Output the (x, y) coordinate of the center of the cell containing the given text.  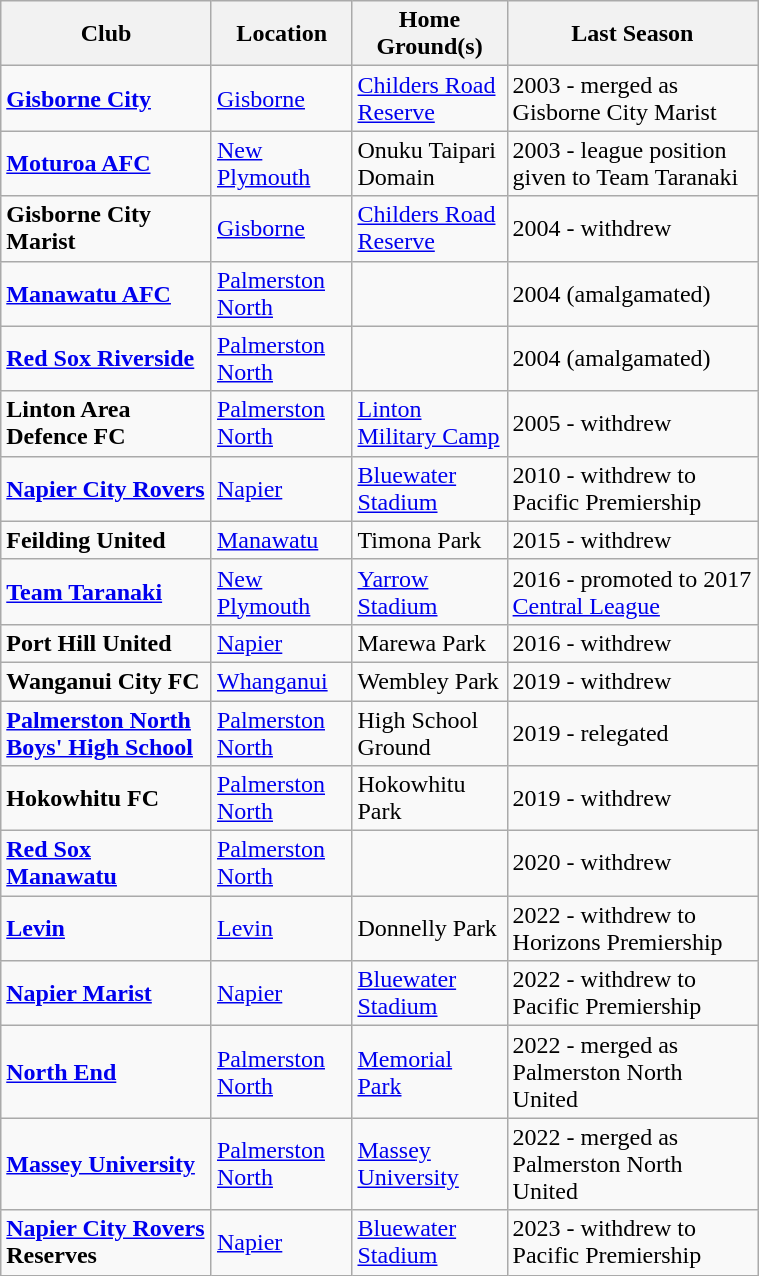
2005 - withdrew (632, 424)
Gisborne City (106, 98)
2003 - merged as Gisborne City Marist (632, 98)
2020 - withdrew (632, 864)
Napier Marist (106, 994)
2022 - withdrew to Horizons Premiership (632, 928)
Wembley Park (430, 681)
Yarrow Stadium (430, 592)
2004 - withdrew (632, 228)
Napier City Rovers Reserves (106, 1242)
Moturoa AFC (106, 164)
Feilding United (106, 540)
Red Sox Manawatu (106, 864)
Wanganui City FC (106, 681)
2022 - withdrew to Pacific Premiership (632, 994)
Palmerston North Boys' High School (106, 732)
2003 - league position given to Team Taranaki (632, 164)
2016 - promoted to 2017 Central League (632, 592)
2015 - withdrew (632, 540)
Onuku Taipari Domain (430, 164)
Whanganui (281, 681)
High School Ground (430, 732)
Last Season (632, 34)
Memorial Park (430, 1072)
Home Ground(s) (430, 34)
Club (106, 34)
Port Hill United (106, 643)
2023 - withdrew to Pacific Premiership (632, 1242)
Team Taranaki (106, 592)
Timona Park (430, 540)
Linton Military Camp (430, 424)
Marewa Park (430, 643)
2010 - withdrew to Pacific Premiership (632, 488)
Manawatu (281, 540)
Manawatu AFC (106, 294)
Napier City Rovers (106, 488)
2019 - relegated (632, 732)
Red Sox Riverside (106, 358)
Linton Area Defence FC (106, 424)
Location (281, 34)
Hokowhitu Park (430, 798)
2016 - withdrew (632, 643)
Gisborne City Marist (106, 228)
Hokowhitu FC (106, 798)
Donnelly Park (430, 928)
North End (106, 1072)
